Provide the (x, y) coordinate of the cell's center where the given text is located.  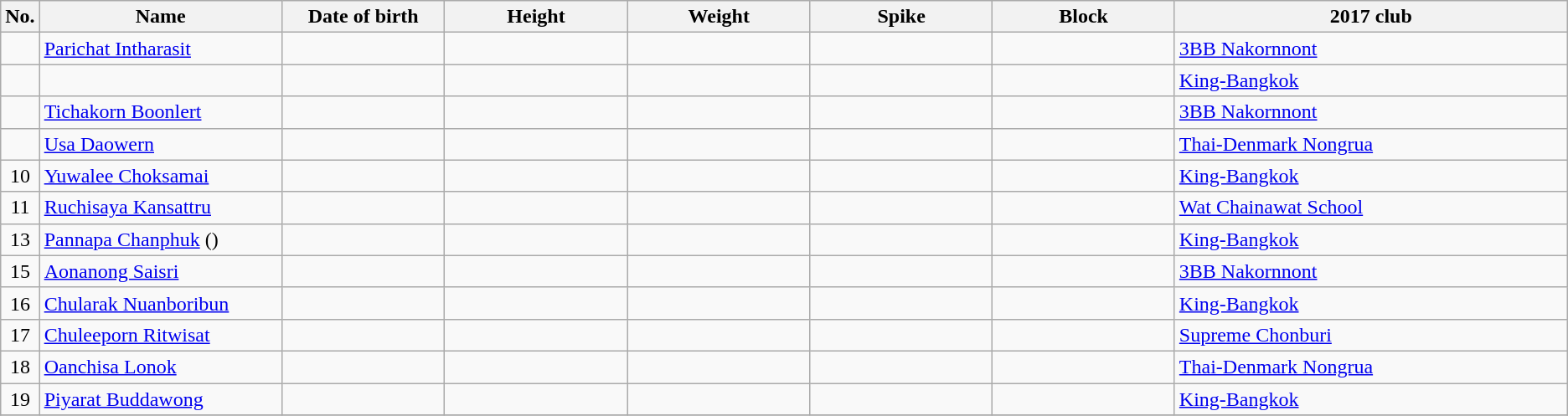
Aonanong Saisri (161, 271)
10 (20, 176)
Block (1084, 17)
18 (20, 367)
2017 club (1370, 17)
Wat Chainawat School (1370, 208)
11 (20, 208)
16 (20, 303)
No. (20, 17)
Height (536, 17)
Date of birth (364, 17)
Chularak Nuanboribun (161, 303)
Parichat Intharasit (161, 49)
Spike (901, 17)
Oanchisa Lonok (161, 367)
Tichakorn Boonlert (161, 112)
19 (20, 399)
Chuleeporn Ritwisat (161, 335)
13 (20, 239)
Weight (719, 17)
Name (161, 17)
Usa Daowern (161, 144)
Ruchisaya Kansattru (161, 208)
Pannapa Chanphuk () (161, 239)
Piyarat Buddawong (161, 399)
17 (20, 335)
Supreme Chonburi (1370, 335)
15 (20, 271)
Yuwalee Choksamai (161, 176)
